For the text-containing cell, return its midpoint in [X, Y] coordinate format. 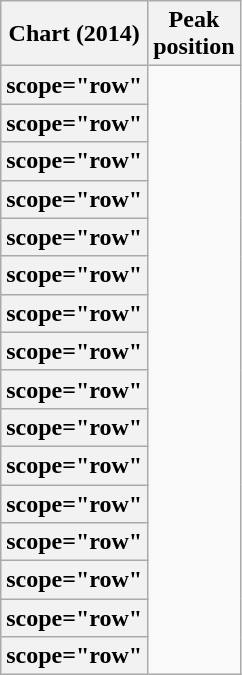
Peakposition [194, 34]
Chart (2014) [74, 34]
